Return (X, Y) of the center of cell containing provided text 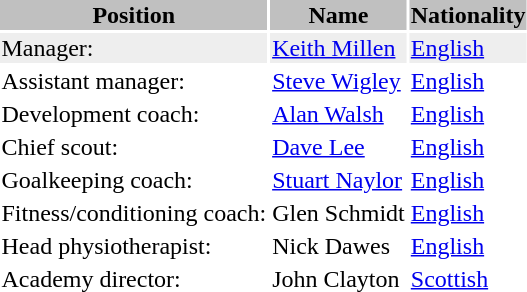
Head physiotherapist: (134, 246)
Nick Dawes (339, 246)
Glen Schmidt (339, 213)
Fitness/conditioning coach: (134, 213)
Alan Walsh (339, 114)
Nationality (468, 15)
Dave Lee (339, 147)
Development coach: (134, 114)
Keith Millen (339, 48)
Name (339, 15)
Position (134, 15)
Stuart Naylor (339, 180)
Manager: (134, 48)
Goalkeeping coach: (134, 180)
Chief scout: (134, 147)
Steve Wigley (339, 81)
Assistant manager: (134, 81)
